Output the [x, y] coordinate of the center of the cell containing the given text.  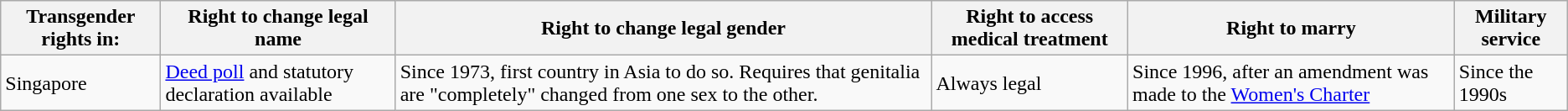
Since the 1990s [1511, 82]
Since 1996, after an amendment was made to the Women's Charter [1292, 82]
Since 1973, first country in Asia to do so. Requires that genitalia are "completely" changed from one sex to the other. [663, 82]
Right to marry [1292, 29]
Right to access medical treatment [1030, 29]
Deed poll and statutory declaration available [278, 82]
Military service [1511, 29]
Always legal [1030, 82]
Right to change legal name [278, 29]
Transgender rights in: [80, 29]
Singapore [80, 82]
Right to change legal gender [663, 29]
